Output the [x, y] coordinate of the center of the cell containing the given text.  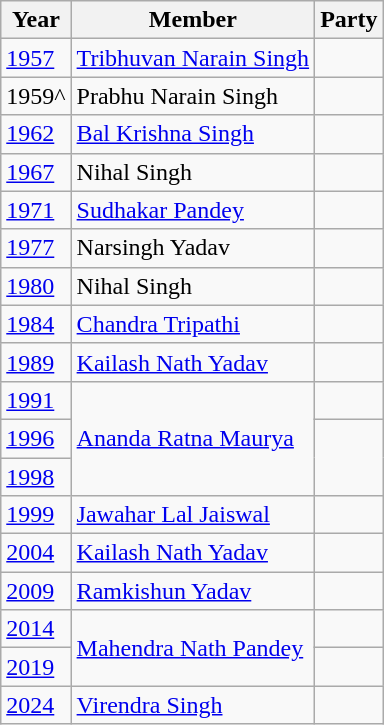
1962 [36, 134]
Ramkishun Yadav [193, 591]
Chandra Tripathi [193, 324]
1967 [36, 172]
1959^ [36, 96]
1984 [36, 324]
Member [193, 20]
1999 [36, 515]
1989 [36, 362]
1977 [36, 248]
Year [36, 20]
2019 [36, 667]
2024 [36, 705]
2004 [36, 553]
Virendra Singh [193, 705]
Jawahar Lal Jaiswal [193, 515]
2009 [36, 591]
1957 [36, 58]
Ananda Ratna Maurya [193, 438]
1991 [36, 400]
1971 [36, 210]
Sudhakar Pandey [193, 210]
Narsingh Yadav [193, 248]
Mahendra Nath Pandey [193, 648]
1980 [36, 286]
Tribhuvan Narain Singh [193, 58]
1998 [36, 477]
Party [349, 20]
Bal Krishna Singh [193, 134]
1996 [36, 438]
2014 [36, 629]
Prabhu Narain Singh [193, 96]
